Capture the cell that displays the provided text and extract its (x, y) central coordinate. 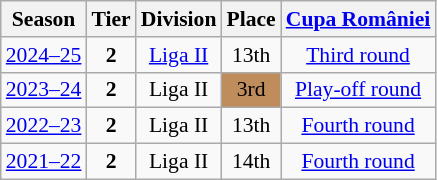
Season (44, 19)
Play-off round (358, 90)
14th (250, 162)
Tier (110, 19)
2021–22 (44, 162)
Division (179, 19)
2024–25 (44, 55)
3rd (250, 90)
2022–23 (44, 126)
Cupa României (358, 19)
Place (250, 19)
Third round (358, 55)
2023–24 (44, 90)
